Extract the [X, Y] coordinate from the center of the cell holding the provided text.  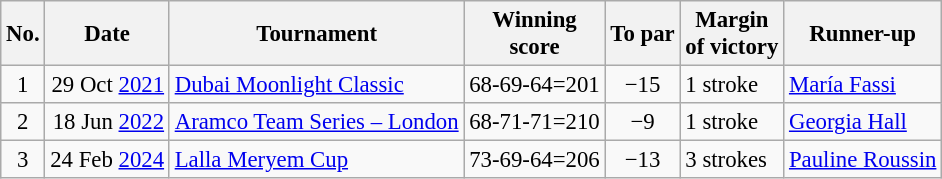
Runner-up [863, 34]
Date [107, 34]
2 [23, 122]
Marginof victory [732, 34]
No. [23, 34]
Lalla Meryem Cup [316, 160]
3 strokes [732, 160]
73-69-64=206 [534, 160]
Georgia Hall [863, 122]
Pauline Roussin [863, 160]
29 Oct 2021 [107, 85]
Dubai Moonlight Classic [316, 85]
18 Jun 2022 [107, 122]
María Fassi [863, 85]
24 Feb 2024 [107, 160]
Aramco Team Series – London [316, 122]
Tournament [316, 34]
−13 [642, 160]
3 [23, 160]
−15 [642, 85]
Winningscore [534, 34]
To par [642, 34]
−9 [642, 122]
68-69-64=201 [534, 85]
1 [23, 85]
68-71-71=210 [534, 122]
